From the cell containing the given text, extract its center point as (X, Y) coordinate. 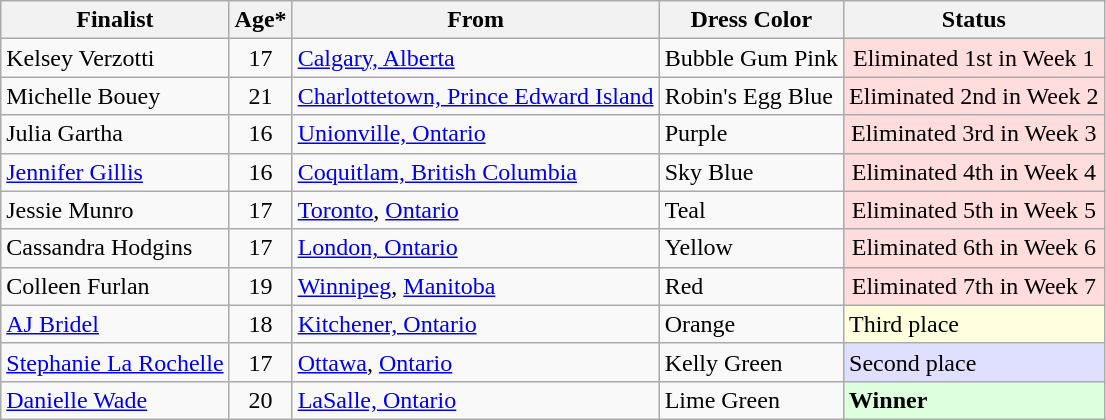
Colleen Furlan (115, 286)
18 (260, 324)
Yellow (751, 248)
From (476, 20)
Teal (751, 210)
20 (260, 400)
Eliminated 4th in Week 4 (974, 172)
Eliminated 2nd in Week 2 (974, 96)
Eliminated 7th in Week 7 (974, 286)
Kelsey Verzotti (115, 58)
Robin's Egg Blue (751, 96)
Third place (974, 324)
Red (751, 286)
Jennifer Gillis (115, 172)
Bubble Gum Pink (751, 58)
Eliminated 3rd in Week 3 (974, 134)
Finalist (115, 20)
Sky Blue (751, 172)
Age* (260, 20)
Charlottetown, Prince Edward Island (476, 96)
Dress Color (751, 20)
Unionville, Ontario (476, 134)
Calgary, Alberta (476, 58)
Lime Green (751, 400)
Eliminated 6th in Week 6 (974, 248)
Toronto, Ontario (476, 210)
Status (974, 20)
19 (260, 286)
Ottawa, Ontario (476, 362)
21 (260, 96)
Kelly Green (751, 362)
Purple (751, 134)
LaSalle, Ontario (476, 400)
Eliminated 5th in Week 5 (974, 210)
AJ Bridel (115, 324)
Winnipeg, Manitoba (476, 286)
Kitchener, Ontario (476, 324)
Eliminated 1st in Week 1 (974, 58)
Coquitlam, British Columbia (476, 172)
Stephanie La Rochelle (115, 362)
Orange (751, 324)
Cassandra Hodgins (115, 248)
Julia Gartha (115, 134)
Second place (974, 362)
Jessie Munro (115, 210)
Danielle Wade (115, 400)
Michelle Bouey (115, 96)
London, Ontario (476, 248)
Winner (974, 400)
